Capture the cell that displays the provided text and extract its [X, Y] central coordinate. 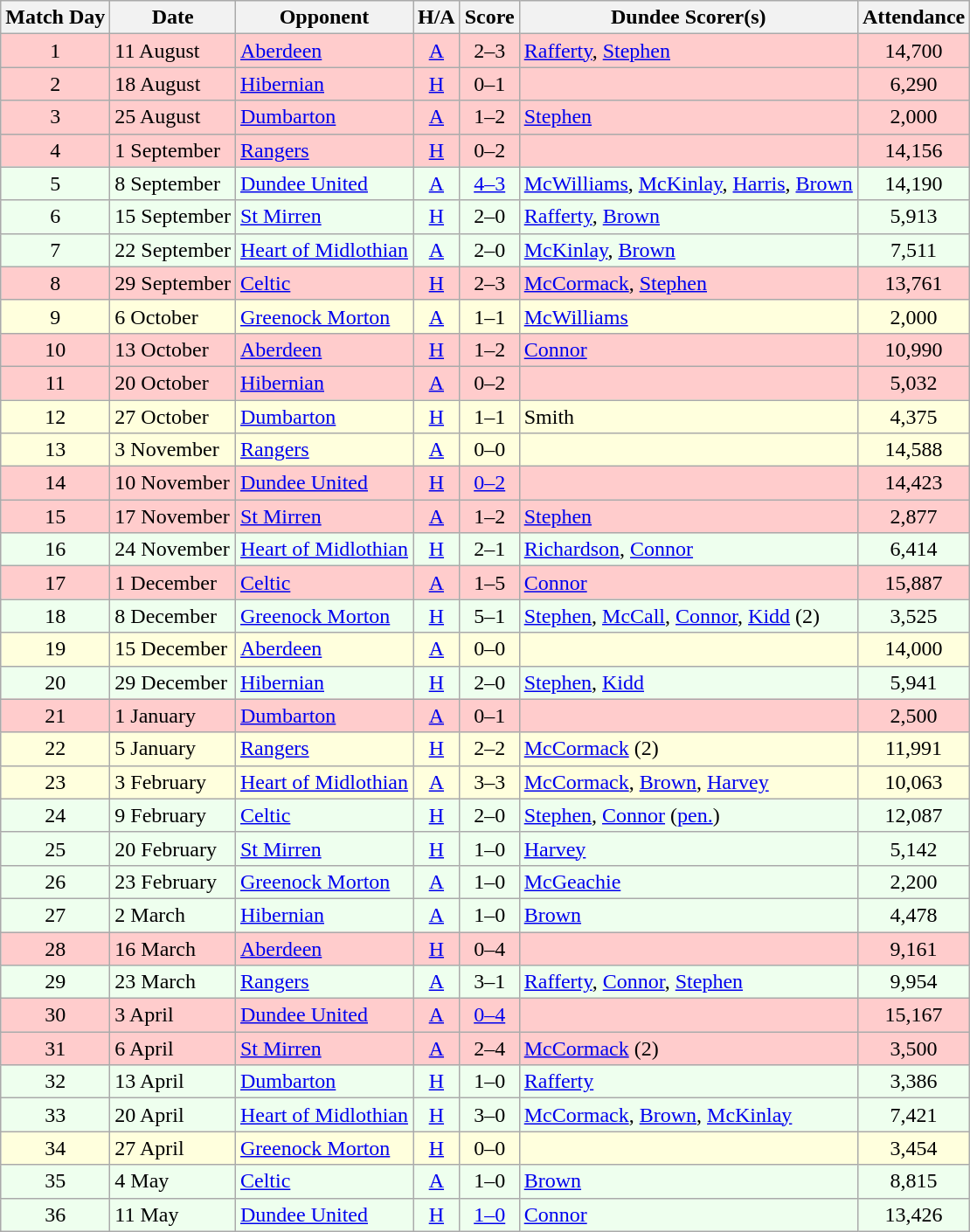
1 September [173, 150]
2–2 [489, 749]
34 [56, 1148]
13 April [173, 1082]
Attendance [913, 17]
McKinlay, Brown [689, 250]
Stephen, Kidd [689, 682]
Stephen, Connor (pen.) [689, 815]
6,414 [913, 550]
3–1 [489, 982]
27 October [173, 417]
27 April [173, 1148]
5–1 [489, 616]
7,421 [913, 1115]
29 [56, 982]
14,588 [913, 450]
McCormack, Stephen [689, 283]
31 [56, 1049]
9 February [173, 815]
14,156 [913, 150]
4 May [173, 1181]
22 [56, 749]
25 August [173, 117]
5 [56, 183]
5,913 [913, 217]
Score [489, 17]
3,500 [913, 1049]
16 March [173, 948]
10 November [173, 483]
7,511 [913, 250]
8 December [173, 616]
3 April [173, 1015]
McGeachie [689, 882]
Date [173, 17]
2,200 [913, 882]
3 November [173, 450]
16 [56, 550]
9,954 [913, 982]
23 [56, 782]
4–3 [489, 183]
11 [56, 383]
10 [56, 350]
14,000 [913, 649]
9 [56, 316]
Rafferty, Connor, Stephen [689, 982]
10,063 [913, 782]
17 November [173, 516]
11 August [173, 51]
7 [56, 250]
33 [56, 1115]
20 February [173, 848]
13 October [173, 350]
14 [56, 483]
25 [56, 848]
12,087 [913, 815]
6 April [173, 1049]
2 March [173, 915]
McCormack, Brown, McKinlay [689, 1115]
H/A [436, 17]
15 [56, 516]
5,941 [913, 682]
3–0 [489, 1115]
Match Day [56, 17]
3,386 [913, 1082]
3,454 [913, 1148]
20 April [173, 1115]
14,190 [913, 183]
Smith [689, 417]
8,815 [913, 1181]
Rafferty, Stephen [689, 51]
30 [56, 1015]
2,500 [913, 716]
6 [56, 217]
13,426 [913, 1215]
14,423 [913, 483]
22 September [173, 250]
4 [56, 150]
17 [56, 583]
4,478 [913, 915]
2–4 [489, 1049]
1 January [173, 716]
23 March [173, 982]
36 [56, 1215]
24 November [173, 550]
28 [56, 948]
10,990 [913, 350]
12 [56, 417]
3 February [173, 782]
18 [56, 616]
6,290 [913, 84]
McCormack, Brown, Harvey [689, 782]
Rafferty, Brown [689, 217]
15 December [173, 649]
29 December [173, 682]
Harvey [689, 848]
6 October [173, 316]
9,161 [913, 948]
19 [56, 649]
McWilliams [689, 316]
15 September [173, 217]
2,877 [913, 516]
15,167 [913, 1015]
3–3 [489, 782]
5 January [173, 749]
11,991 [913, 749]
20 [56, 682]
2 [56, 84]
24 [56, 815]
5,142 [913, 848]
18 August [173, 84]
Opponent [323, 17]
4,375 [913, 417]
11 May [173, 1215]
13,761 [913, 283]
13 [56, 450]
20 October [173, 383]
Richardson, Connor [689, 550]
15,887 [913, 583]
2–1 [489, 550]
26 [56, 882]
Dundee Scorer(s) [689, 17]
35 [56, 1181]
3 [56, 117]
27 [56, 915]
32 [56, 1082]
1 December [173, 583]
5,032 [913, 383]
8 [56, 283]
1 [56, 51]
21 [56, 716]
1–5 [489, 583]
8 September [173, 183]
Stephen, McCall, Connor, Kidd (2) [689, 616]
29 September [173, 283]
23 February [173, 882]
14,700 [913, 51]
3,525 [913, 616]
Rafferty [689, 1082]
McWilliams, McKinlay, Harris, Brown [689, 183]
